Detect which cell encompasses the target text, then output its (x, y) center coordinate. 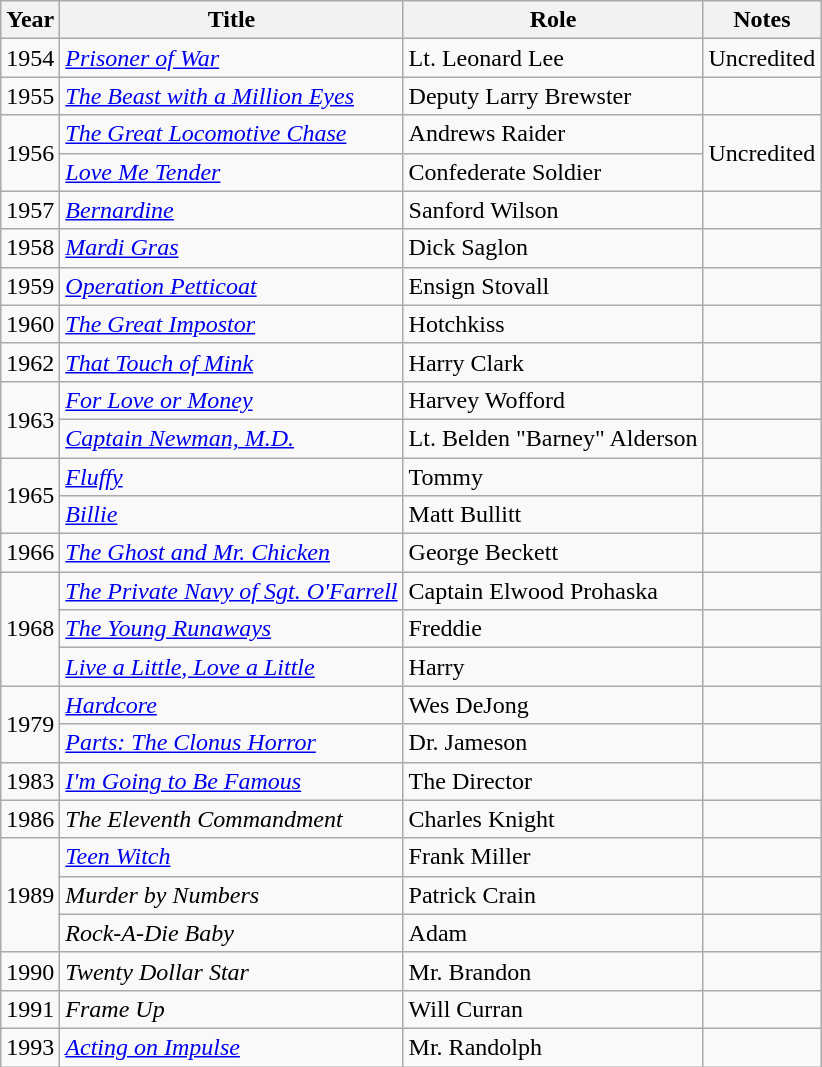
The Ghost and Mr. Chicken (232, 553)
1989 (30, 895)
George Beckett (553, 553)
Frank Miller (553, 857)
The Great Impostor (232, 324)
The Eleventh Commandment (232, 819)
Lt. Leonard Lee (553, 58)
Tommy (553, 477)
Live a Little, Love a Little (232, 667)
Role (553, 20)
Sanford Wilson (553, 210)
That Touch of Mink (232, 362)
1993 (30, 1047)
Confederate Soldier (553, 172)
Captain Newman, M.D. (232, 438)
Captain Elwood Prohaska (553, 591)
Mr. Randolph (553, 1047)
1979 (30, 724)
1954 (30, 58)
1956 (30, 153)
Twenty Dollar Star (232, 971)
1955 (30, 96)
The Private Navy of Sgt. O'Farrell (232, 591)
Acting on Impulse (232, 1047)
Teen Witch (232, 857)
Adam (553, 933)
1983 (30, 781)
1959 (30, 286)
1990 (30, 971)
Lt. Belden "Barney" Alderson (553, 438)
Fluffy (232, 477)
Wes DeJong (553, 705)
Deputy Larry Brewster (553, 96)
Harry (553, 667)
The Great Locomotive Chase (232, 134)
Dick Saglon (553, 248)
The Director (553, 781)
Rock-A-Die Baby (232, 933)
The Beast with a Million Eyes (232, 96)
Matt Bullitt (553, 515)
Title (232, 20)
Bernardine (232, 210)
Hardcore (232, 705)
Harry Clark (553, 362)
Year (30, 20)
Ensign Stovall (553, 286)
Frame Up (232, 1009)
1960 (30, 324)
Will Curran (553, 1009)
1968 (30, 629)
1966 (30, 553)
Mardi Gras (232, 248)
Operation Petticoat (232, 286)
Mr. Brandon (553, 971)
Charles Knight (553, 819)
1986 (30, 819)
1963 (30, 419)
Notes (762, 20)
1958 (30, 248)
Andrews Raider (553, 134)
1962 (30, 362)
I'm Going to Be Famous (232, 781)
Prisoner of War (232, 58)
The Young Runaways (232, 629)
Patrick Crain (553, 895)
Billie (232, 515)
1991 (30, 1009)
Murder by Numbers (232, 895)
1957 (30, 210)
1965 (30, 496)
Harvey Wofford (553, 400)
Parts: The Clonus Horror (232, 743)
Love Me Tender (232, 172)
For Love or Money (232, 400)
Hotchkiss (553, 324)
Freddie (553, 629)
Dr. Jameson (553, 743)
